Extract the [x, y] coordinate from the center of the cell holding the provided text.  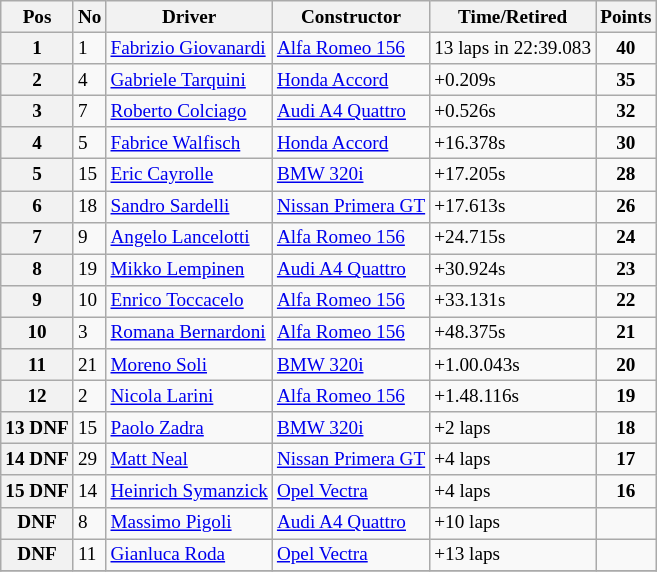
24 [626, 238]
+30.924s [513, 270]
Eric Cayrolle [189, 175]
Massimo Pigoli [189, 523]
+17.613s [513, 206]
+24.715s [513, 238]
+2 laps [513, 428]
Roberto Colciago [189, 111]
+1.00.043s [513, 365]
35 [626, 80]
Nicola Larini [189, 396]
Sandro Sardelli [189, 206]
12 [38, 396]
Romana Bernardoni [189, 333]
Driver [189, 17]
6 [38, 206]
Heinrich Symanzick [189, 491]
16 [626, 491]
17 [626, 460]
13 laps in 22:39.083 [513, 48]
+10 laps [513, 523]
+16.378s [513, 143]
30 [626, 143]
Mikko Lempinen [189, 270]
Points [626, 17]
29 [90, 460]
Moreno Soli [189, 365]
Angelo Lancelotti [189, 238]
No [90, 17]
Constructor [350, 17]
+0.209s [513, 80]
Fabrice Walfisch [189, 143]
23 [626, 270]
+0.526s [513, 111]
+1.48.116s [513, 396]
26 [626, 206]
14 [90, 491]
Matt Neal [189, 460]
Gabriele Tarquini [189, 80]
14 DNF [38, 460]
Time/Retired [513, 17]
20 [626, 365]
+17.205s [513, 175]
Gianluca Roda [189, 554]
15 DNF [38, 491]
Enrico Toccacelo [189, 301]
13 DNF [38, 428]
+33.131s [513, 301]
40 [626, 48]
+48.375s [513, 333]
28 [626, 175]
+13 laps [513, 554]
Fabrizio Giovanardi [189, 48]
32 [626, 111]
Paolo Zadra [189, 428]
Pos [38, 17]
22 [626, 301]
